Capture the cell that displays the provided text and extract its (X, Y) central coordinate. 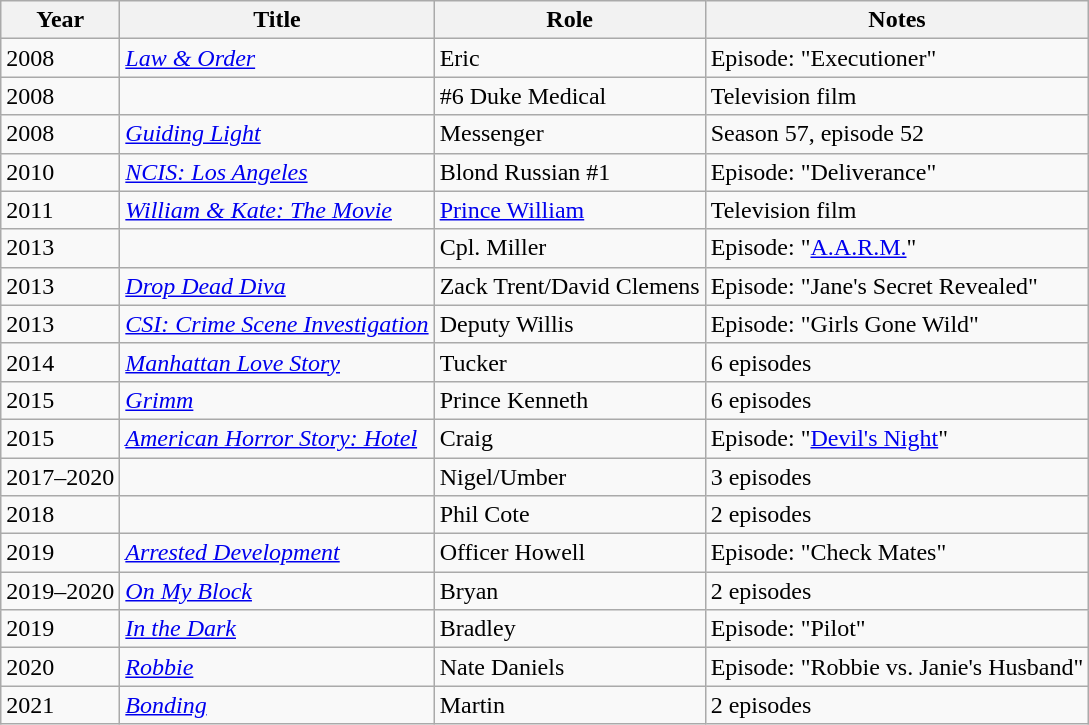
Bryan (570, 591)
Nate Daniels (570, 667)
Blond Russian #1 (570, 172)
3 episodes (897, 477)
Law & Order (277, 58)
William & Kate: The Movie (277, 210)
Grimm (277, 400)
Messenger (570, 134)
Prince Kenneth (570, 400)
Notes (897, 20)
Bonding (277, 705)
Martin (570, 705)
2010 (60, 172)
Craig (570, 438)
2019–2020 (60, 591)
2018 (60, 515)
Phil Cote (570, 515)
Year (60, 20)
Episode: "A.A.R.M." (897, 248)
Episode: "Robbie vs. Janie's Husband" (897, 667)
Episode: "Pilot" (897, 629)
NCIS: Los Angeles (277, 172)
Season 57, episode 52 (897, 134)
2014 (60, 362)
CSI: Crime Scene Investigation (277, 324)
Bradley (570, 629)
Title (277, 20)
Episode: "Check Mates" (897, 553)
Drop Dead Diva (277, 286)
Episode: "Executioner" (897, 58)
2011 (60, 210)
Guiding Light (277, 134)
American Horror Story: Hotel (277, 438)
On My Block (277, 591)
Cpl. Miller (570, 248)
Zack Trent/David Clemens (570, 286)
Eric (570, 58)
In the Dark (277, 629)
2021 (60, 705)
Role (570, 20)
Episode: "Jane's Secret Revealed" (897, 286)
2020 (60, 667)
Episode: "Devil's Night" (897, 438)
Officer Howell (570, 553)
Manhattan Love Story (277, 362)
Nigel/Umber (570, 477)
Deputy Willis (570, 324)
Tucker (570, 362)
#6 Duke Medical (570, 96)
Robbie (277, 667)
Arrested Development (277, 553)
Episode: "Girls Gone Wild" (897, 324)
Prince William (570, 210)
Episode: "Deliverance" (897, 172)
2017–2020 (60, 477)
